Locate the cell with the specified text and output its (X, Y) center coordinate. 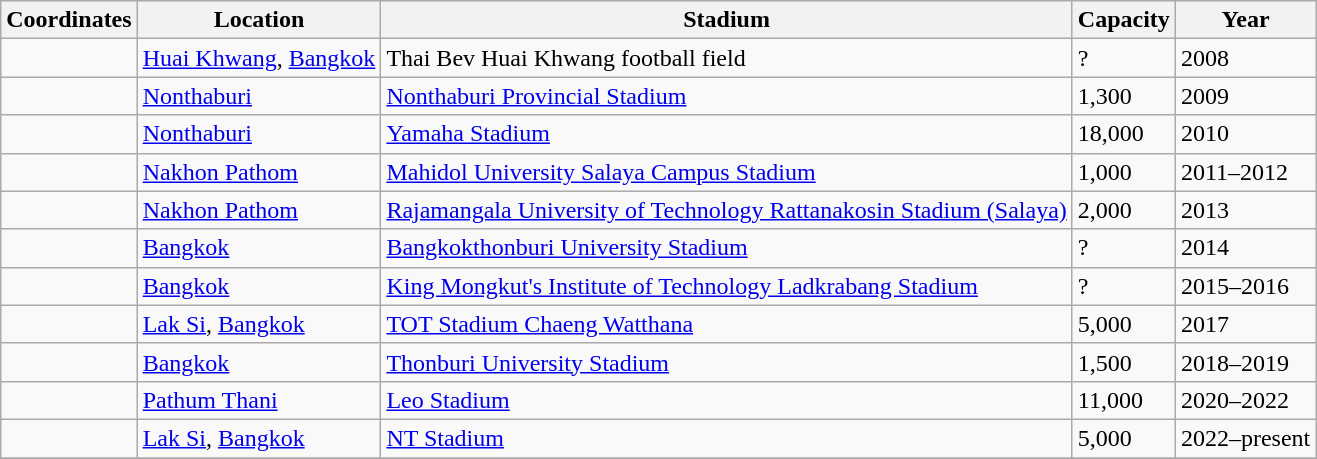
2009 (1245, 96)
Year (1245, 20)
1,300 (1124, 96)
Pathum Thani (259, 400)
18,000 (1124, 134)
Capacity (1124, 20)
2018–2019 (1245, 362)
King Mongkut's Institute of Technology Ladkrabang Stadium (726, 286)
Mahidol University Salaya Campus Stadium (726, 172)
NT Stadium (726, 438)
Yamaha Stadium (726, 134)
Huai Khwang, Bangkok (259, 58)
2017 (1245, 324)
2011–2012 (1245, 172)
TOT Stadium Chaeng Watthana (726, 324)
Bangkokthonburi University Stadium (726, 248)
1,500 (1124, 362)
2013 (1245, 210)
Coordinates (69, 20)
2,000 (1124, 210)
2020–2022 (1245, 400)
Rajamangala University of Technology Rattanakosin Stadium (Salaya) (726, 210)
Location (259, 20)
2015–2016 (1245, 286)
1,000 (1124, 172)
2022–present (1245, 438)
Nonthaburi Provincial Stadium (726, 96)
Stadium (726, 20)
2014 (1245, 248)
Thai Bev Huai Khwang football field (726, 58)
2010 (1245, 134)
11,000 (1124, 400)
Leo Stadium (726, 400)
2008 (1245, 58)
Thonburi University Stadium (726, 362)
